Output the (x, y) coordinate of the center of the cell containing the given text.  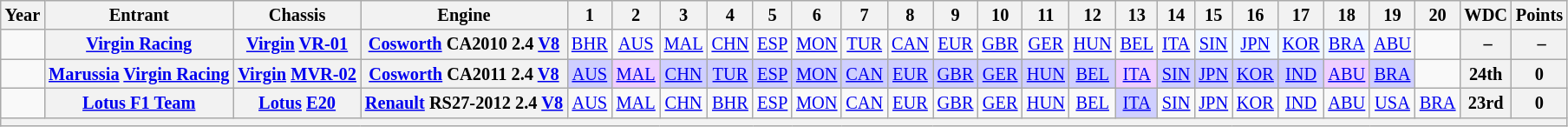
Chassis (297, 15)
Cosworth CA2010 2.4 V8 (464, 44)
14 (1176, 15)
1 (590, 15)
10 (1000, 15)
8 (911, 15)
6 (817, 15)
Lotus E20 (297, 103)
19 (1393, 15)
11 (1046, 15)
Points (1539, 15)
18 (1346, 15)
2 (637, 15)
15 (1213, 15)
5 (772, 15)
Engine (464, 15)
13 (1137, 15)
12 (1093, 15)
Year (23, 15)
Entrant (139, 15)
3 (683, 15)
24th (1486, 74)
Virgin Racing (139, 44)
Virgin MVR-02 (297, 74)
9 (956, 15)
Marussia Virgin Racing (139, 74)
16 (1256, 15)
Virgin VR-01 (297, 44)
Lotus F1 Team (139, 103)
23rd (1486, 103)
7 (864, 15)
Cosworth CA2011 2.4 V8 (464, 74)
4 (730, 15)
Renault RS27-2012 2.4 V8 (464, 103)
WDC (1486, 15)
20 (1438, 15)
USA (1393, 103)
17 (1301, 15)
